Detect which cell encompasses the target text, then output its (X, Y) center coordinate. 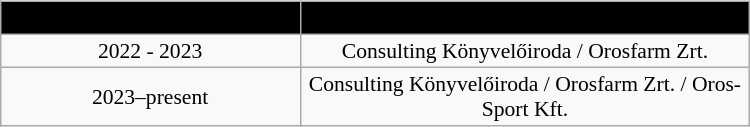
2023–present (150, 96)
Consulting Könyvelőiroda / Orosfarm Zrt. / Oros-Sport Kft. (525, 96)
Period (150, 18)
Consulting Könyvelőiroda / Orosfarm Zrt. (525, 50)
2022 - 2023 (150, 50)
Sponsor (525, 18)
